Return [x, y] of the center of cell containing provided text 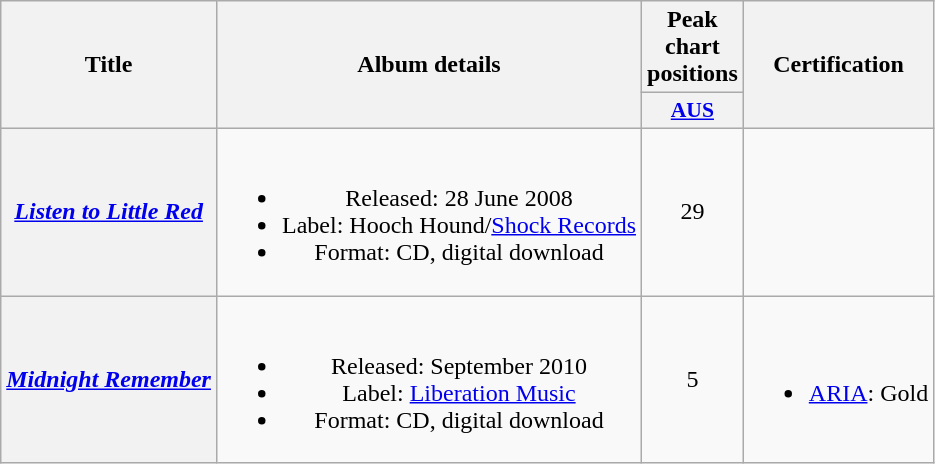
Certification [838, 65]
Released: 28 June 2008Label: Hooch Hound/Shock RecordsFormat: CD, digital download [428, 212]
Title [109, 65]
Released: September 2010Label: Liberation MusicFormat: CD, digital download [428, 380]
Peak chartpositions [693, 47]
29 [693, 212]
AUS [693, 111]
Midnight Remember [109, 380]
Album details [428, 65]
ARIA: Gold [838, 380]
Listen to Little Red [109, 212]
5 [693, 380]
